Identify which cell holds the provided text, then report its [x, y] central coordinate. 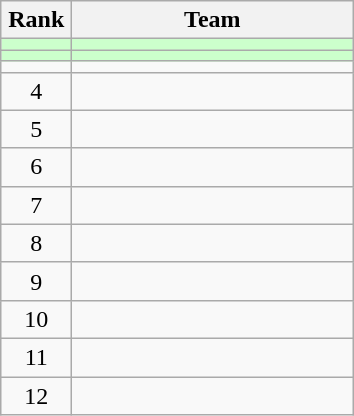
12 [36, 395]
10 [36, 319]
7 [36, 205]
9 [36, 281]
4 [36, 91]
Rank [36, 20]
8 [36, 243]
6 [36, 167]
Team [212, 20]
11 [36, 357]
5 [36, 129]
